Scan for the cell matching the given text and deliver its [X, Y] coordinate at center. 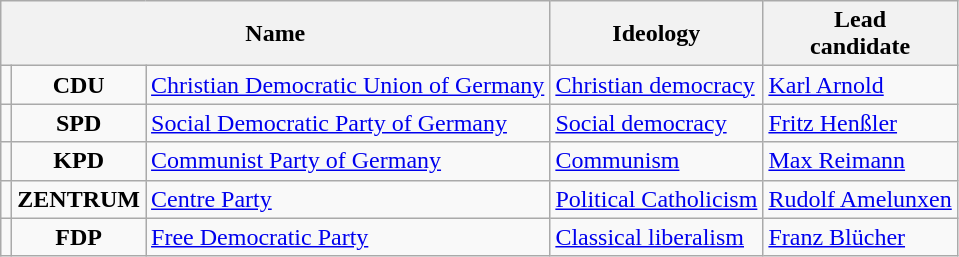
CDU [79, 85]
Christian Democratic Union of Germany [348, 85]
Ideology [656, 34]
Political Catholicism [656, 199]
Franz Blücher [860, 237]
Free Democratic Party [348, 237]
Name [276, 34]
Leadcandidate [860, 34]
Social Democratic Party of Germany [348, 123]
Max Reimann [860, 161]
Classical liberalism [656, 237]
Communist Party of Germany [348, 161]
Karl Arnold [860, 85]
Christian democracy [656, 85]
KPD [79, 161]
Rudolf Amelunxen [860, 199]
SPD [79, 123]
ZENTRUM [79, 199]
Social democracy [656, 123]
Fritz Henßler [860, 123]
FDP [79, 237]
Centre Party [348, 199]
Communism [656, 161]
